Return the (X, Y) coordinate for the center point of the cell that contains the specified text.  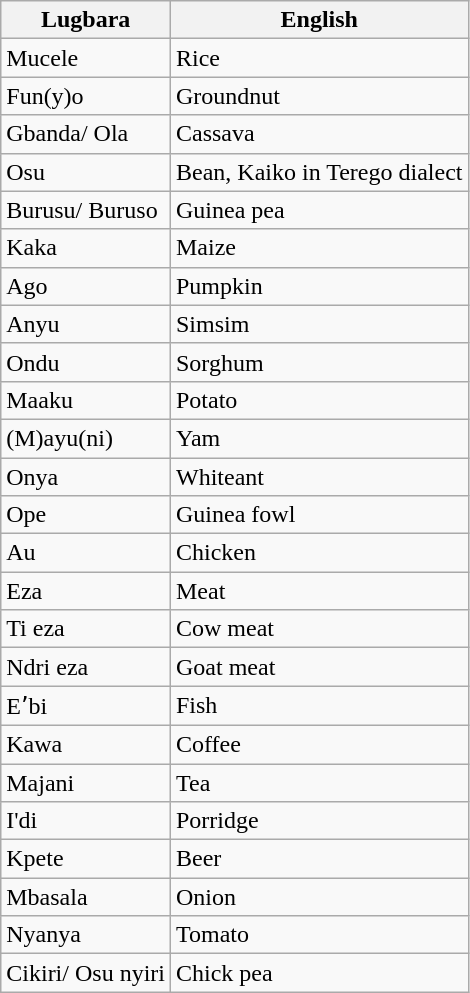
Porridge (319, 821)
Meat (319, 591)
Ondu (86, 362)
Majani (86, 783)
Maize (319, 248)
Kpete (86, 859)
Gbanda/ Ola (86, 134)
Guinea fowl (319, 515)
Onya (86, 477)
I'di (86, 821)
Tomato (319, 935)
Mbasala (86, 897)
Goat meat (319, 667)
Guinea pea (319, 210)
Cow meat (319, 629)
Chick pea (319, 973)
Ago (86, 286)
Onion (319, 897)
Kaka (86, 248)
Ndri eza (86, 667)
Cassava (319, 134)
Ope (86, 515)
Mucele (86, 58)
(M)ayu(ni) (86, 438)
Fish (319, 706)
Kawa (86, 744)
Ti eza (86, 629)
Potato (319, 400)
Fun(y)o (86, 96)
Groundnut (319, 96)
Simsim (319, 324)
Eza (86, 591)
Tea (319, 783)
Cikiri/ Osu nyiri (86, 973)
Nyanya (86, 935)
Whiteant (319, 477)
Beer (319, 859)
Pumpkin (319, 286)
Bean, Kaiko in Terego dialect (319, 172)
Eʼbi (86, 706)
Burusu/ Buruso (86, 210)
Rice (319, 58)
Osu (86, 172)
Chicken (319, 553)
Sorghum (319, 362)
Coffee (319, 744)
Lugbara (86, 20)
Anyu (86, 324)
Au (86, 553)
Yam (319, 438)
English (319, 20)
Maaku (86, 400)
